Extract the [x, y] coordinate from the center of the cell holding the provided text.  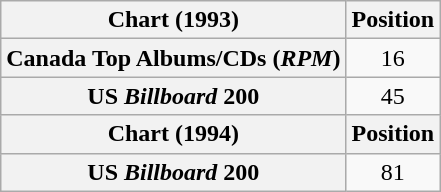
16 [393, 58]
Chart (1994) [174, 134]
81 [393, 172]
Chart (1993) [174, 20]
Canada Top Albums/CDs (RPM) [174, 58]
45 [393, 96]
